Locate the cell with the specified text and output its [x, y] center coordinate. 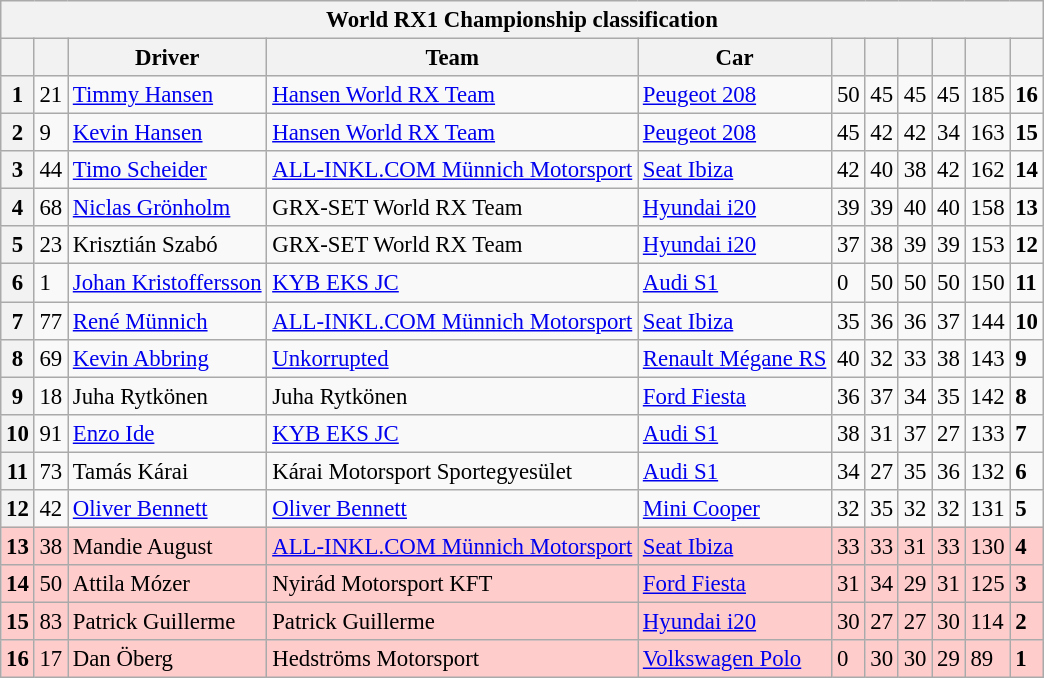
153 [988, 245]
Timmy Hansen [168, 95]
150 [988, 283]
Unkorrupted [452, 358]
69 [50, 358]
83 [50, 621]
143 [988, 358]
Volkswagen Polo [735, 659]
142 [988, 396]
77 [50, 321]
44 [50, 170]
185 [988, 95]
Kevin Hansen [168, 133]
Timo Scheider [168, 170]
132 [988, 471]
131 [988, 509]
21 [50, 95]
Tamás Kárai [168, 471]
144 [988, 321]
Niclas Grönholm [168, 208]
Renault Mégane RS [735, 358]
Team [452, 58]
23 [50, 245]
World RX1 Championship classification [522, 20]
René Münnich [168, 321]
162 [988, 170]
158 [988, 208]
Kárai Motorsport Sportegyesület [452, 471]
Krisztián Szabó [168, 245]
68 [50, 208]
Mini Cooper [735, 509]
125 [988, 584]
Kevin Abbring [168, 358]
Hedströms Motorsport [452, 659]
18 [50, 396]
Attila Mózer [168, 584]
17 [50, 659]
130 [988, 546]
Car [735, 58]
73 [50, 471]
Mandie August [168, 546]
Nyirád Motorsport KFT [452, 584]
Dan Öberg [168, 659]
163 [988, 133]
114 [988, 621]
Enzo Ide [168, 433]
Johan Kristoffersson [168, 283]
91 [50, 433]
89 [988, 659]
Driver [168, 58]
133 [988, 433]
